Capture the cell that displays the provided text and extract its (x, y) central coordinate. 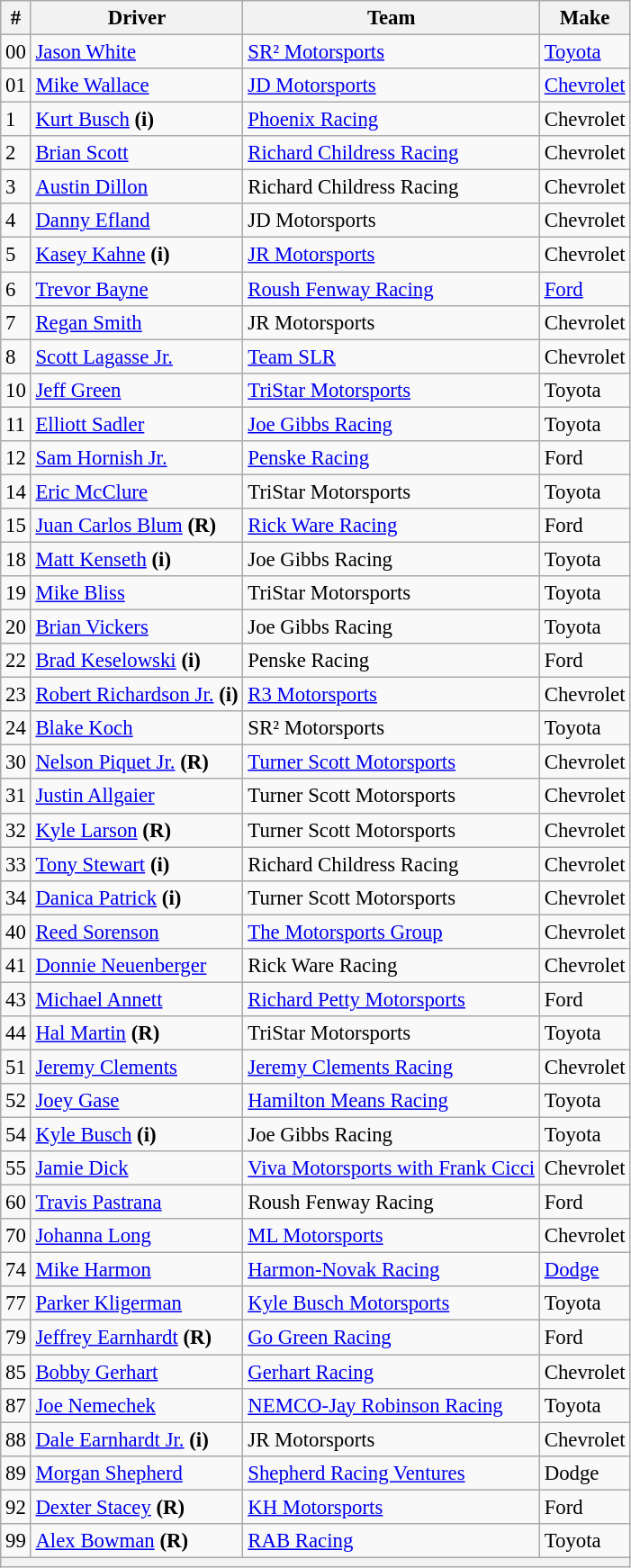
Phoenix Racing (391, 120)
Team SLR (391, 356)
Morgan Shepherd (137, 1473)
Kurt Busch (i) (137, 120)
Justin Allgaier (137, 797)
Joey Gase (137, 1101)
Kyle Busch Motorsports (391, 1304)
1 (16, 120)
23 (16, 695)
43 (16, 999)
Danny Efland (137, 221)
Jamie Dick (137, 1168)
Shepherd Racing Ventures (391, 1473)
18 (16, 559)
Johanna Long (137, 1236)
77 (16, 1304)
Dale Earnhardt Jr. (i) (137, 1439)
74 (16, 1270)
33 (16, 864)
Austin Dillon (137, 187)
12 (16, 458)
Mike Harmon (137, 1270)
Mike Bliss (137, 593)
8 (16, 356)
Kyle Larson (R) (137, 830)
70 (16, 1236)
Jeff Green (137, 390)
Hal Martin (R) (137, 1033)
Brad Keselowski (i) (137, 661)
52 (16, 1101)
40 (16, 932)
Eric McClure (137, 491)
Tony Stewart (i) (137, 864)
11 (16, 424)
Donnie Neuenberger (137, 966)
15 (16, 526)
44 (16, 1033)
Team (391, 18)
RAB Racing (391, 1541)
51 (16, 1067)
Harmon-Novak Racing (391, 1270)
Kasey Kahne (i) (137, 255)
60 (16, 1203)
Brian Vickers (137, 627)
Robert Richardson Jr. (i) (137, 695)
Matt Kenseth (i) (137, 559)
6 (16, 289)
34 (16, 897)
55 (16, 1168)
88 (16, 1439)
Dexter Stacey (R) (137, 1507)
89 (16, 1473)
Kyle Busch (i) (137, 1135)
24 (16, 728)
Reed Sorenson (137, 932)
Michael Annett (137, 999)
Jeremy Clements (137, 1067)
Bobby Gerhart (137, 1372)
3 (16, 187)
Blake Koch (137, 728)
Parker Kligerman (137, 1304)
KH Motorsports (391, 1507)
ML Motorsports (391, 1236)
Mike Wallace (137, 86)
Joe Nemechek (137, 1405)
Scott Lagasse Jr. (137, 356)
92 (16, 1507)
5 (16, 255)
Regan Smith (137, 322)
Hamilton Means Racing (391, 1101)
41 (16, 966)
31 (16, 797)
01 (16, 86)
85 (16, 1372)
# (16, 18)
22 (16, 661)
Jason White (137, 52)
4 (16, 221)
7 (16, 322)
87 (16, 1405)
Brian Scott (137, 153)
Alex Bowman (R) (137, 1541)
32 (16, 830)
Travis Pastrana (137, 1203)
10 (16, 390)
99 (16, 1541)
Jeremy Clements Racing (391, 1067)
19 (16, 593)
Jeffrey Earnhardt (R) (137, 1338)
R3 Motorsports (391, 695)
Elliott Sadler (137, 424)
Nelson Piquet Jr. (R) (137, 762)
Richard Petty Motorsports (391, 999)
Trevor Bayne (137, 289)
Danica Patrick (i) (137, 897)
Gerhart Racing (391, 1372)
Viva Motorsports with Frank Cicci (391, 1168)
2 (16, 153)
14 (16, 491)
The Motorsports Group (391, 932)
NEMCO-Jay Robinson Racing (391, 1405)
00 (16, 52)
54 (16, 1135)
Driver (137, 18)
Sam Hornish Jr. (137, 458)
Make (584, 18)
79 (16, 1338)
30 (16, 762)
Go Green Racing (391, 1338)
Juan Carlos Blum (R) (137, 526)
20 (16, 627)
